Identify which cell holds the provided text, then report its (X, Y) central coordinate. 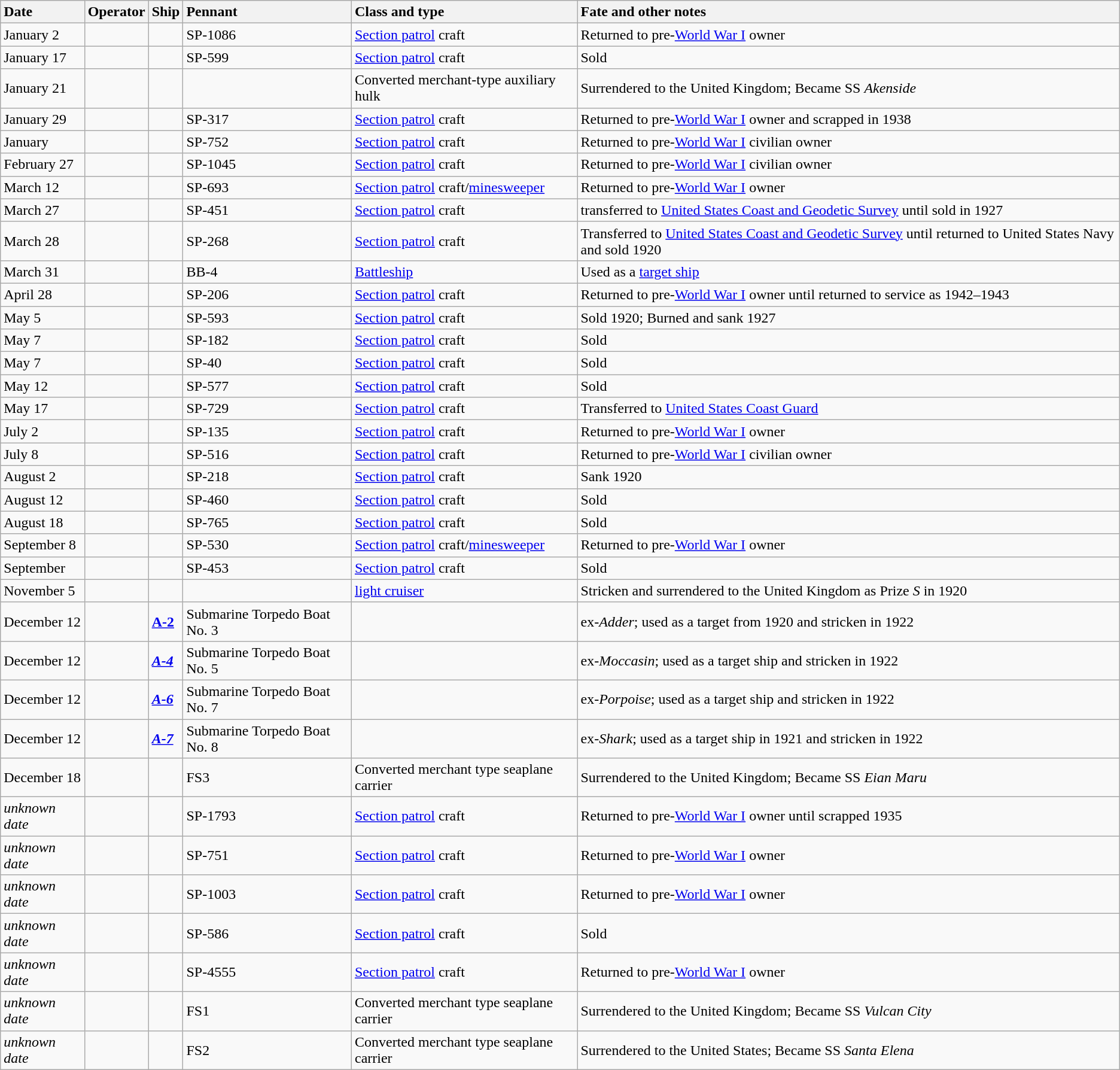
July 8 (42, 454)
Transferred to United States Coast Guard (848, 409)
Returned to pre-World War I owner and scrapped in 1938 (848, 119)
FS2 (267, 1050)
Submarine Torpedo Boat No. 7 (267, 699)
Stricken and surrendered to the United Kingdom as Prize S in 1920 (848, 591)
SP-586 (267, 934)
January 2 (42, 35)
January 21 (42, 89)
Operator (116, 12)
Transferred to United States Coast and Geodetic Survey until returned to United States Navy and sold 1920 (848, 241)
A-6 (166, 699)
Class and type (464, 12)
May 17 (42, 409)
A-7 (166, 738)
Submarine Torpedo Boat No. 5 (267, 661)
SP-729 (267, 409)
SP-40 (267, 363)
SP-182 (267, 341)
FS1 (267, 1011)
May 5 (42, 318)
SP-451 (267, 210)
SP-453 (267, 568)
SP-1003 (267, 894)
Date (42, 12)
SP-593 (267, 318)
Sank 1920 (848, 477)
SP-206 (267, 294)
January (42, 142)
February 27 (42, 165)
July 2 (42, 431)
Surrendered to the United States; Became SS Santa Elena (848, 1050)
Submarine Torpedo Boat No. 3 (267, 621)
ex-Adder; used as a target from 1920 and stricken in 1922 (848, 621)
ex-Porpoise; used as a target ship and stricken in 1922 (848, 699)
September (42, 568)
SP-268 (267, 241)
September 8 (42, 545)
ex-Moccasin; used as a target ship and stricken in 1922 (848, 661)
Pennant (267, 12)
SP-516 (267, 454)
SP-1793 (267, 816)
March 12 (42, 187)
SP-317 (267, 119)
August 2 (42, 477)
SP-751 (267, 856)
FS3 (267, 778)
Returned to pre-World War I owner until scrapped 1935 (848, 816)
March 31 (42, 272)
BB-4 (267, 272)
ex-Shark; used as a target ship in 1921 and stricken in 1922 (848, 738)
Used as a target ship (848, 272)
Converted merchant-type auxiliary hulk (464, 89)
SP-1086 (267, 35)
SP-218 (267, 477)
November 5 (42, 591)
SP-752 (267, 142)
SP-135 (267, 431)
December 18 (42, 778)
light cruiser (464, 591)
Battleship (464, 272)
January 17 (42, 57)
SP-460 (267, 500)
SP-1045 (267, 165)
May 12 (42, 386)
April 28 (42, 294)
March 27 (42, 210)
Sold 1920; Burned and sank 1927 (848, 318)
SP-4555 (267, 972)
SP-693 (267, 187)
A-2 (166, 621)
A-4 (166, 661)
SP-599 (267, 57)
Ship (166, 12)
Surrendered to the United Kingdom; Became SS Vulcan City (848, 1011)
August 12 (42, 500)
Returned to pre-World War I owner until returned to service as 1942–1943 (848, 294)
Surrendered to the United Kingdom; Became SS Eian Maru (848, 778)
August 18 (42, 522)
Submarine Torpedo Boat No. 8 (267, 738)
January 29 (42, 119)
transferred to United States Coast and Geodetic Survey until sold in 1927 (848, 210)
SP-577 (267, 386)
Fate and other notes (848, 12)
Surrendered to the United Kingdom; Became SS Akenside (848, 89)
SP-765 (267, 522)
SP-530 (267, 545)
March 28 (42, 241)
